Capture the cell that displays the provided text and extract its (x, y) central coordinate. 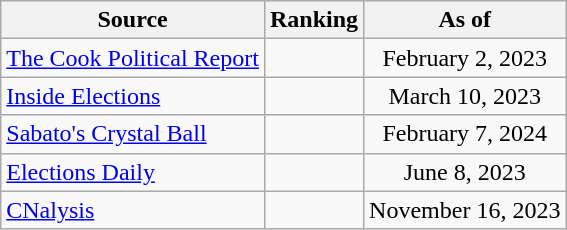
Elections Daily (133, 172)
March 10, 2023 (465, 96)
Source (133, 20)
February 7, 2024 (465, 134)
As of (465, 20)
February 2, 2023 (465, 58)
Sabato's Crystal Ball (133, 134)
Inside Elections (133, 96)
June 8, 2023 (465, 172)
The Cook Political Report (133, 58)
CNalysis (133, 210)
November 16, 2023 (465, 210)
Ranking (314, 20)
